Identify which cell holds the provided text, then report its (x, y) central coordinate. 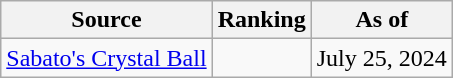
As of (382, 20)
Source (106, 20)
July 25, 2024 (382, 58)
Ranking (262, 20)
Sabato's Crystal Ball (106, 58)
